Determine the (x, y) coordinate at the center of the cell enclosing the given text.  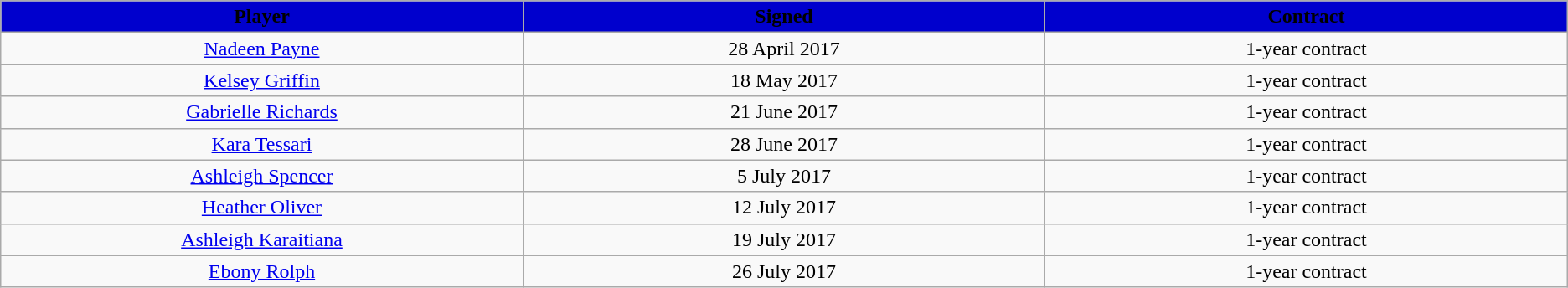
Kelsey Griffin (261, 80)
Signed (784, 17)
28 April 2017 (784, 49)
5 July 2017 (784, 176)
12 July 2017 (784, 208)
Player (261, 17)
26 July 2017 (784, 271)
Ashleigh Karaitiana (261, 239)
Ebony Rolph (261, 271)
Kara Tessari (261, 144)
21 June 2017 (784, 112)
Nadeen Payne (261, 49)
Gabrielle Richards (261, 112)
28 June 2017 (784, 144)
18 May 2017 (784, 80)
Contract (1307, 17)
19 July 2017 (784, 239)
Ashleigh Spencer (261, 176)
Heather Oliver (261, 208)
